From the cell containing the given text, extract its center point as (X, Y) coordinate. 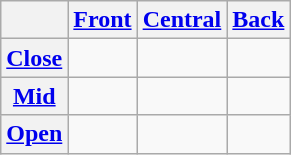
Mid (34, 96)
Front (102, 20)
Central (182, 20)
Back (258, 20)
Open (34, 134)
Close (34, 58)
